Output the (x, y) coordinate of the center of the cell containing the given text.  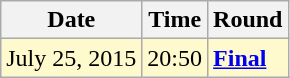
Time (175, 20)
Final (248, 58)
July 25, 2015 (72, 58)
Round (248, 20)
Date (72, 20)
20:50 (175, 58)
